Detect which cell encompasses the target text, then output its (x, y) center coordinate. 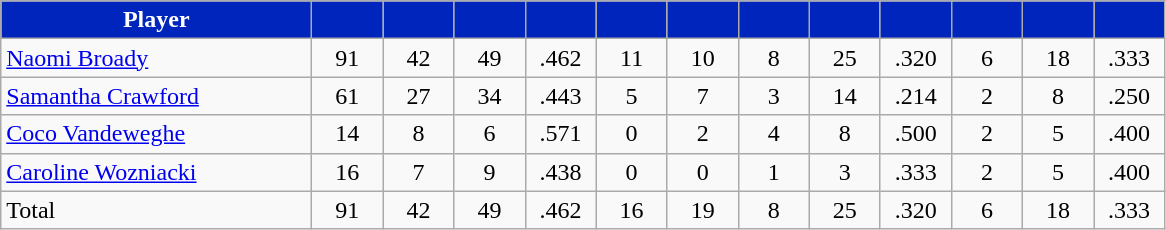
1 (774, 172)
9 (490, 172)
Player (156, 20)
61 (348, 96)
4 (774, 134)
Samantha Crawford (156, 96)
Total (156, 210)
27 (418, 96)
10 (702, 58)
Naomi Broady (156, 58)
.438 (560, 172)
.571 (560, 134)
19 (702, 210)
Caroline Wozniacki (156, 172)
Coco Vandeweghe (156, 134)
.500 (916, 134)
34 (490, 96)
.214 (916, 96)
.443 (560, 96)
.250 (1130, 96)
11 (632, 58)
